Pinpoint the cell where the given text exists, returning its (x, y) midpoint coordinate. 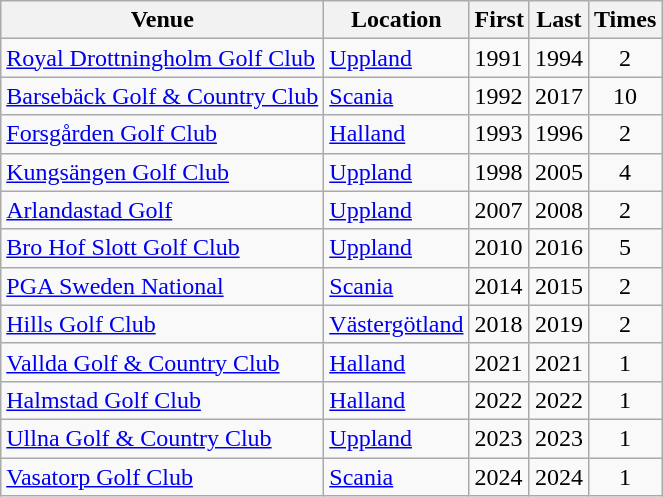
Bro Hof Slott Golf Club (162, 248)
4 (624, 172)
Vasatorp Golf Club (162, 477)
2005 (558, 172)
Forsgården Golf Club (162, 134)
Västergötland (396, 324)
PGA Sweden National (162, 286)
1992 (499, 96)
2018 (499, 324)
5 (624, 248)
Last (558, 20)
2007 (499, 210)
Hills Golf Club (162, 324)
Vallda Golf & Country Club (162, 362)
1996 (558, 134)
Halmstad Golf Club (162, 400)
2015 (558, 286)
Barsebäck Golf & Country Club (162, 96)
1993 (499, 134)
2017 (558, 96)
2008 (558, 210)
2016 (558, 248)
First (499, 20)
Location (396, 20)
1991 (499, 58)
1998 (499, 172)
Arlandastad Golf (162, 210)
Ullna Golf & Country Club (162, 438)
10 (624, 96)
Venue (162, 20)
2014 (499, 286)
2010 (499, 248)
1994 (558, 58)
Times (624, 20)
2019 (558, 324)
Royal Drottningholm Golf Club (162, 58)
Kungsängen Golf Club (162, 172)
